Search for the cell housing the specified text and yield its (X, Y) center coordinate. 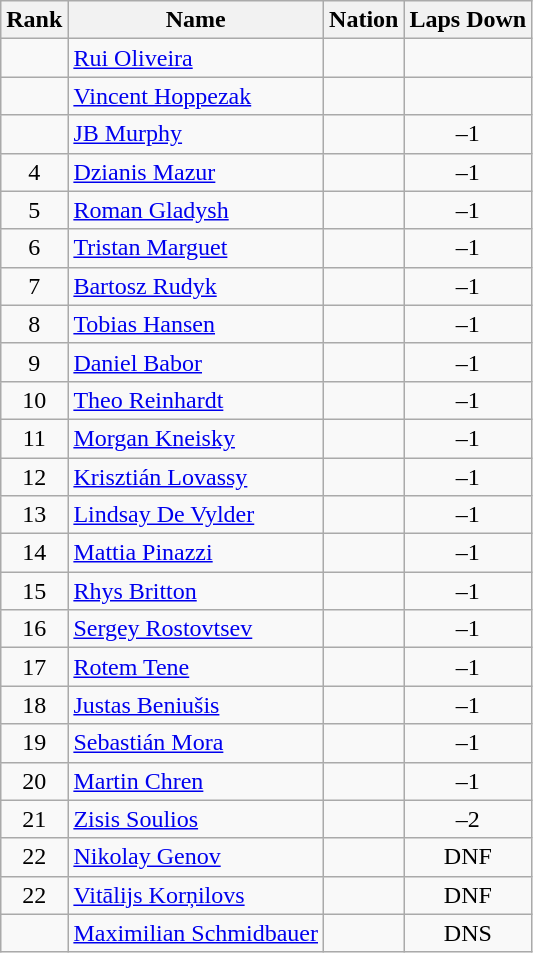
Sergey Rostovtsev (196, 629)
Justas Beniušis (196, 705)
Vincent Hoppezak (196, 96)
13 (34, 515)
Dzianis Mazur (196, 172)
Laps Down (468, 20)
Rank (34, 20)
17 (34, 667)
7 (34, 286)
8 (34, 324)
Tristan Marguet (196, 248)
Rui Oliveira (196, 58)
10 (34, 400)
21 (34, 819)
9 (34, 362)
Zisis Soulios (196, 819)
16 (34, 629)
DNS (468, 933)
Maximilian Schmidbauer (196, 933)
Tobias Hansen (196, 324)
Rotem Tene (196, 667)
Vitālijs Korņilovs (196, 895)
4 (34, 172)
–2 (468, 819)
Mattia Pinazzi (196, 553)
18 (34, 705)
Rhys Britton (196, 591)
5 (34, 210)
Martin Chren (196, 781)
19 (34, 743)
20 (34, 781)
11 (34, 438)
Sebastián Mora (196, 743)
Nikolay Genov (196, 857)
Morgan Kneisky (196, 438)
Roman Gladysh (196, 210)
Krisztián Lovassy (196, 477)
6 (34, 248)
15 (34, 591)
12 (34, 477)
JB Murphy (196, 134)
Daniel Babor (196, 362)
Theo Reinhardt (196, 400)
Bartosz Rudyk (196, 286)
Lindsay De Vylder (196, 515)
Name (196, 20)
14 (34, 553)
Nation (364, 20)
